Determine the (X, Y) coordinate at the center of the cell enclosing the given text.  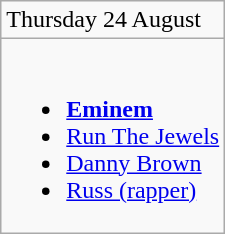
Thursday 24 August (113, 20)
EminemRun The JewelsDanny BrownRuss (rapper) (113, 136)
